Provide the [x, y] coordinate of the cell's center where the given text is located.  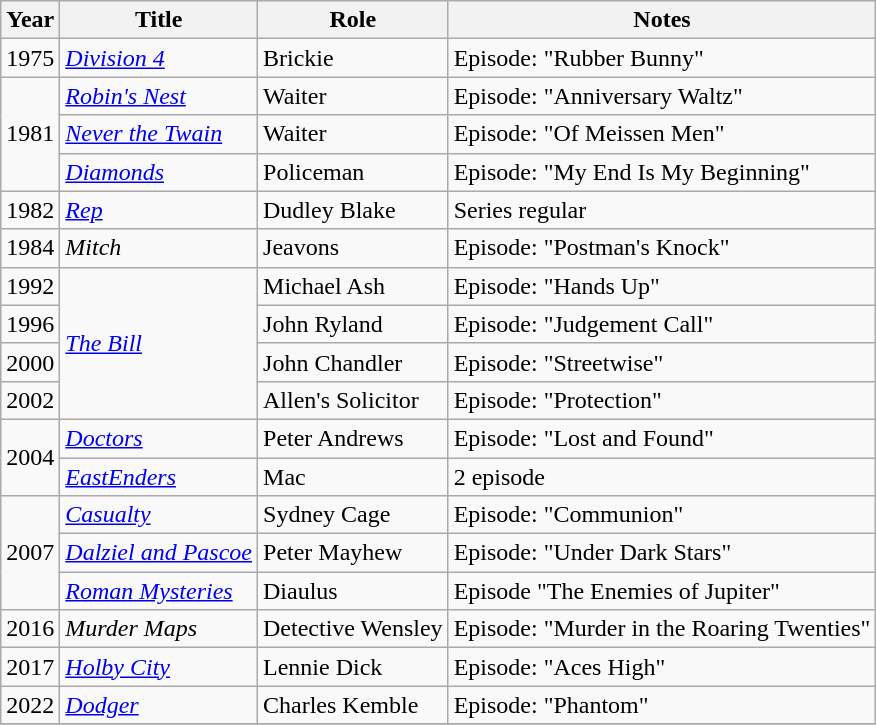
1981 [30, 134]
Rep [159, 210]
2016 [30, 629]
Episode: "Phantom" [662, 705]
Episode: "Hands Up" [662, 286]
1975 [30, 58]
2000 [30, 362]
Title [159, 20]
Episode: "Anniversary Waltz" [662, 96]
EastEnders [159, 477]
Series regular [662, 210]
Brickie [354, 58]
John Ryland [354, 324]
Never the Twain [159, 134]
Policeman [354, 172]
Casualty [159, 515]
Episode: "Communion" [662, 515]
Division 4 [159, 58]
Holby City [159, 667]
Allen's Solicitor [354, 400]
Episode: "Aces High" [662, 667]
Episode: "Rubber Bunny" [662, 58]
1996 [30, 324]
Mac [354, 477]
Episode: "Of Meissen Men" [662, 134]
2017 [30, 667]
Episode: "Protection" [662, 400]
Episode: "My End Is My Beginning" [662, 172]
John Chandler [354, 362]
Sydney Cage [354, 515]
Episode: "Under Dark Stars" [662, 553]
Detective Wensley [354, 629]
Murder Maps [159, 629]
1982 [30, 210]
Episode: "Streetwise" [662, 362]
Jeavons [354, 248]
Year [30, 20]
2004 [30, 457]
Roman Mysteries [159, 591]
Robin's Nest [159, 96]
Episode "The Enemies of Jupiter" [662, 591]
2 episode [662, 477]
Dodger [159, 705]
The Bill [159, 343]
Episode: "Postman's Knock" [662, 248]
Mitch [159, 248]
1984 [30, 248]
Doctors [159, 438]
Lennie Dick [354, 667]
Diamonds [159, 172]
1992 [30, 286]
2002 [30, 400]
Episode: "Lost and Found" [662, 438]
Dudley Blake [354, 210]
2007 [30, 553]
Notes [662, 20]
Dalziel and Pascoe [159, 553]
Episode: "Judgement Call" [662, 324]
Michael Ash [354, 286]
Role [354, 20]
Peter Mayhew [354, 553]
2022 [30, 705]
Diaulus [354, 591]
Peter Andrews [354, 438]
Charles Kemble [354, 705]
Episode: "Murder in the Roaring Twenties" [662, 629]
